Identify which cell holds the provided text, then report its (X, Y) central coordinate. 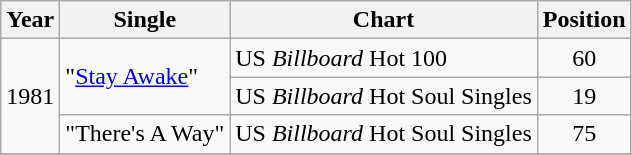
"Stay Awake" (145, 77)
"There's A Way" (145, 134)
75 (584, 134)
1981 (30, 96)
Position (584, 20)
19 (584, 96)
Year (30, 20)
60 (584, 58)
US Billboard Hot 100 (384, 58)
Chart (384, 20)
Single (145, 20)
